Provide the [X, Y] coordinate of the cell's center where the given text is located.  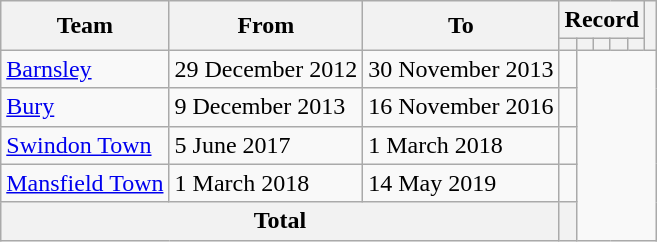
14 May 2019 [461, 183]
Total [280, 221]
Record [602, 20]
16 November 2016 [461, 107]
To [461, 26]
5 June 2017 [266, 145]
30 November 2013 [461, 69]
Barnsley [85, 69]
Bury [85, 107]
9 December 2013 [266, 107]
From [266, 26]
29 December 2012 [266, 69]
Mansfield Town [85, 183]
Swindon Town [85, 145]
Team [85, 26]
